From the cell containing the given text, extract its center point as [X, Y] coordinate. 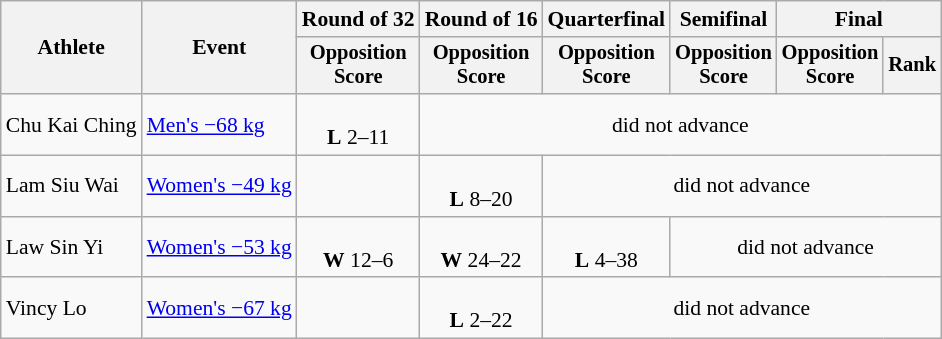
W 12–6 [358, 248]
Vincy Lo [72, 308]
Round of 32 [358, 19]
L 4–38 [607, 248]
Law Sin Yi [72, 248]
Semifinal [724, 19]
L 2–22 [482, 308]
Round of 16 [482, 19]
W 24–22 [482, 248]
Event [220, 48]
Chu Kai Ching [72, 124]
Men's −68 kg [220, 124]
Women's −49 kg [220, 186]
Women's −53 kg [220, 248]
Final [859, 19]
Lam Siu Wai [72, 186]
Rank [912, 66]
L 2–11 [358, 124]
Athlete [72, 48]
Quarterfinal [607, 19]
L 8–20 [482, 186]
Women's −67 kg [220, 308]
